Identify which cell holds the provided text, then report its (X, Y) central coordinate. 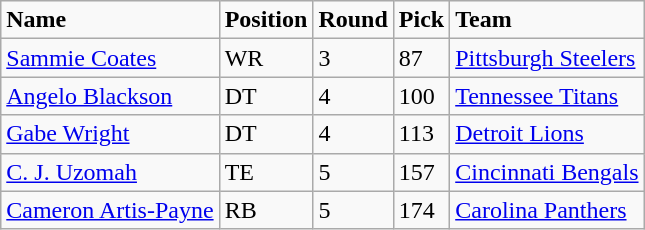
RB (266, 210)
TE (266, 172)
Position (266, 20)
Round (353, 20)
Sammie Coates (110, 58)
3 (353, 58)
Angelo Blackson (110, 96)
157 (421, 172)
Name (110, 20)
C. J. Uzomah (110, 172)
Cameron Artis-Payne (110, 210)
Detroit Lions (547, 134)
Carolina Panthers (547, 210)
Pittsburgh Steelers (547, 58)
Tennessee Titans (547, 96)
Gabe Wright (110, 134)
174 (421, 210)
WR (266, 58)
Cincinnati Bengals (547, 172)
Team (547, 20)
100 (421, 96)
87 (421, 58)
113 (421, 134)
Pick (421, 20)
